Return the [X, Y] coordinate for the center point of the cell that contains the specified text.  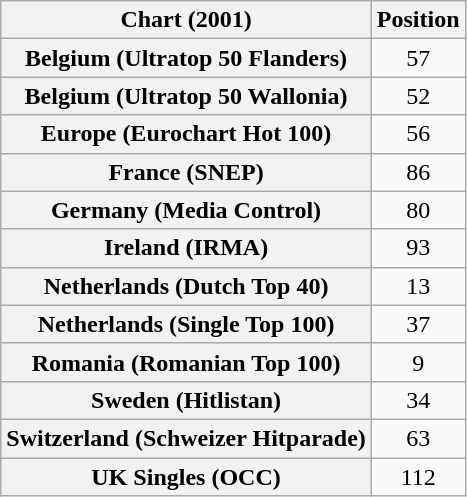
Belgium (Ultratop 50 Wallonia) [186, 96]
Netherlands (Dutch Top 40) [186, 286]
37 [418, 324]
UK Singles (OCC) [186, 477]
Netherlands (Single Top 100) [186, 324]
56 [418, 134]
Switzerland (Schweizer Hitparade) [186, 438]
13 [418, 286]
Sweden (Hitlistan) [186, 400]
57 [418, 58]
63 [418, 438]
Romania (Romanian Top 100) [186, 362]
9 [418, 362]
Ireland (IRMA) [186, 248]
34 [418, 400]
Germany (Media Control) [186, 210]
Belgium (Ultratop 50 Flanders) [186, 58]
Europe (Eurochart Hot 100) [186, 134]
86 [418, 172]
52 [418, 96]
80 [418, 210]
Position [418, 20]
93 [418, 248]
Chart (2001) [186, 20]
112 [418, 477]
France (SNEP) [186, 172]
